Scan for the cell matching the given text and deliver its [X, Y] coordinate at center. 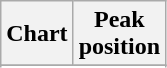
Peakposition [119, 34]
Chart [37, 34]
